Capture the cell that displays the provided text and extract its [x, y] central coordinate. 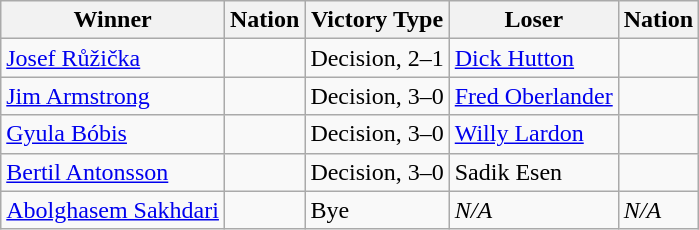
Decision, 2–1 [377, 58]
Sadik Esen [534, 172]
Winner [113, 20]
Fred Oberlander [534, 96]
Jim Armstrong [113, 96]
Willy Lardon [534, 134]
Victory Type [377, 20]
Bertil Antonsson [113, 172]
Abolghasem Sakhdari [113, 210]
Gyula Bóbis [113, 134]
Josef Růžička [113, 58]
Loser [534, 20]
Dick Hutton [534, 58]
Bye [377, 210]
